Determine the [x, y] coordinate at the center of the cell enclosing the given text.  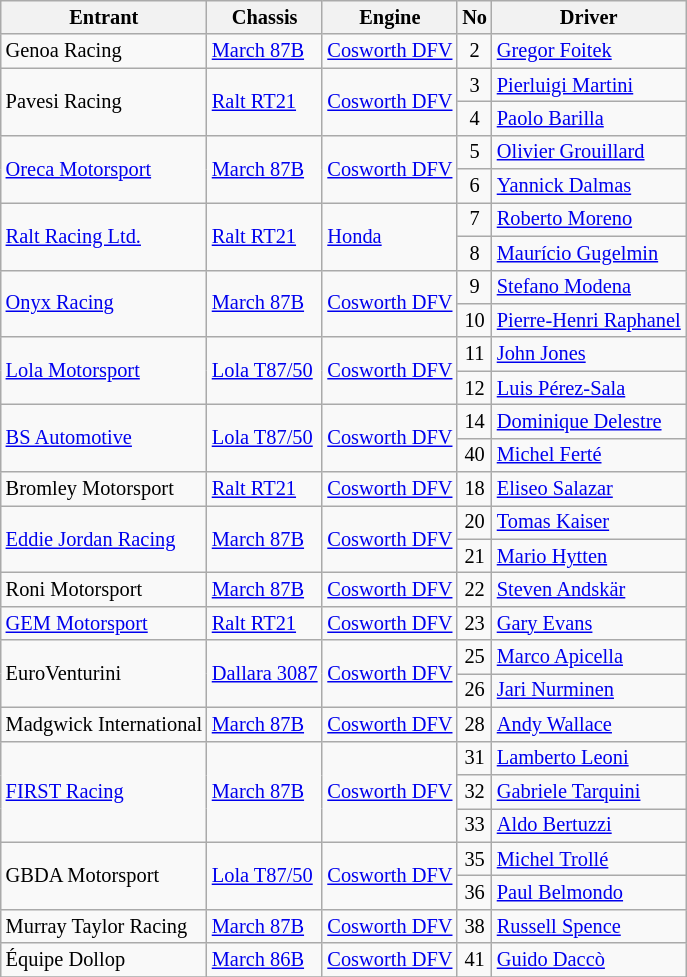
20 [474, 522]
Roni Motorsport [104, 589]
22 [474, 589]
2 [474, 51]
Pavesi Racing [104, 102]
Genoa Racing [104, 51]
10 [474, 320]
Eliseo Salazar [589, 489]
GBDA Motorsport [104, 876]
FIRST Racing [104, 792]
14 [474, 421]
Gary Evans [589, 623]
Ralt Racing Ltd. [104, 236]
7 [474, 219]
Onyx Racing [104, 304]
Driver [589, 17]
Dominique Delestre [589, 421]
Maurício Gugelmin [589, 253]
Tomas Kaiser [589, 522]
Oreca Motorsport [104, 168]
Aldo Bertuzzi [589, 825]
38 [474, 926]
Lamberto Leoni [589, 758]
33 [474, 825]
Bromley Motorsport [104, 489]
12 [474, 388]
Jari Nurminen [589, 690]
Luis Pérez-Sala [589, 388]
18 [474, 489]
Stefano Modena [589, 287]
Pierluigi Martini [589, 85]
28 [474, 724]
Marco Apicella [589, 657]
John Jones [589, 354]
Russell Spence [589, 926]
11 [474, 354]
Engine [390, 17]
Paolo Barilla [589, 118]
GEM Motorsport [104, 623]
Pierre-Henri Raphanel [589, 320]
40 [474, 455]
9 [474, 287]
Michel Trollé [589, 859]
3 [474, 85]
4 [474, 118]
23 [474, 623]
EuroVenturini [104, 674]
21 [474, 556]
32 [474, 791]
Andy Wallace [589, 724]
8 [474, 253]
Madgwick International [104, 724]
March 86B [265, 960]
Gabriele Tarquini [589, 791]
Honda [390, 236]
Murray Taylor Racing [104, 926]
41 [474, 960]
26 [474, 690]
36 [474, 892]
Équipe Dollop [104, 960]
Gregor Foitek [589, 51]
Lola Motorsport [104, 370]
Mario Hytten [589, 556]
Olivier Grouillard [589, 152]
35 [474, 859]
Guido Daccò [589, 960]
No [474, 17]
Michel Ferté [589, 455]
Yannick Dalmas [589, 186]
Eddie Jordan Racing [104, 538]
BS Automotive [104, 438]
Roberto Moreno [589, 219]
25 [474, 657]
Chassis [265, 17]
31 [474, 758]
Entrant [104, 17]
6 [474, 186]
Dallara 3087 [265, 674]
Steven Andskär [589, 589]
5 [474, 152]
Paul Belmondo [589, 892]
